Detect which cell encompasses the target text, then output its (X, Y) center coordinate. 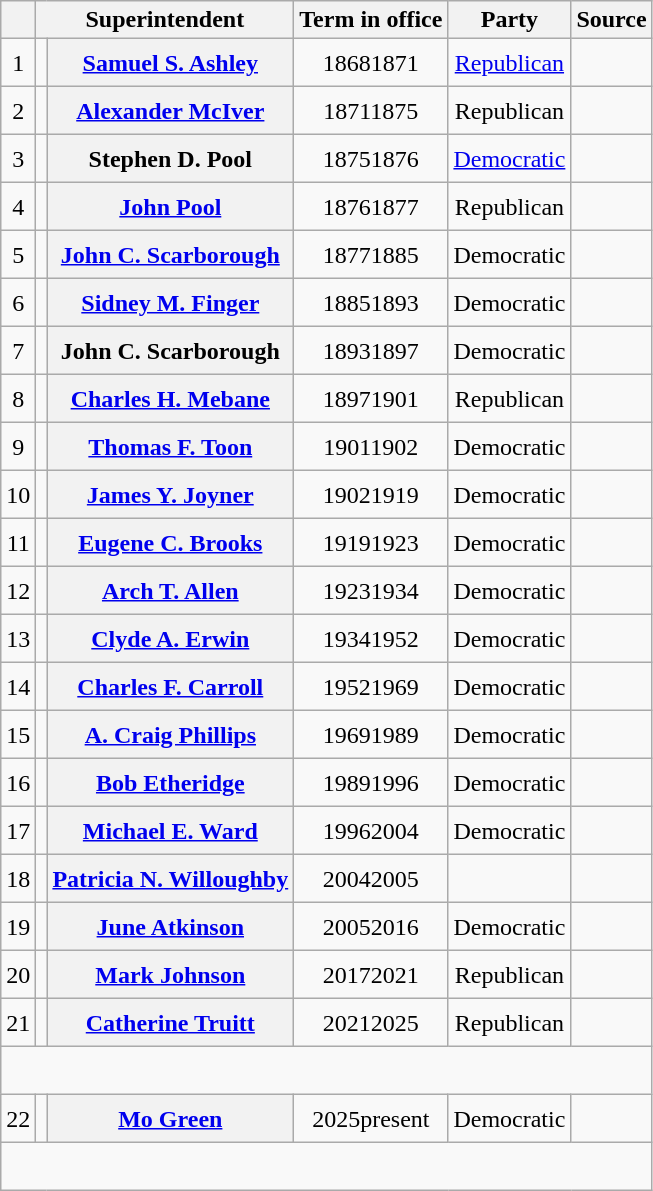
14 (18, 687)
A. Craig Phillips (170, 735)
20042005 (371, 879)
18851893 (371, 303)
19021919 (371, 495)
15 (18, 735)
18751876 (371, 159)
20212025 (371, 1023)
Party (510, 20)
20 (18, 975)
19231934 (371, 591)
John Pool (170, 207)
Term in office (371, 20)
Alexander McIver (170, 111)
19521969 (371, 687)
Superintendent (165, 20)
1 (18, 63)
18771885 (371, 255)
Stephen D. Pool (170, 159)
Eugene C. Brooks (170, 543)
11 (18, 543)
Bob Etheridge (170, 783)
June Atkinson (170, 927)
18931897 (371, 351)
19962004 (371, 831)
13 (18, 639)
18 (18, 879)
10 (18, 495)
8 (18, 399)
James Y. Joyner (170, 495)
17 (18, 831)
5 (18, 255)
Mark Johnson (170, 975)
Samuel S. Ashley (170, 63)
18761877 (371, 207)
Clyde A. Erwin (170, 639)
Michael E. Ward (170, 831)
Charles H. Mebane (170, 399)
20172021 (371, 975)
19341952 (371, 639)
7 (18, 351)
19 (18, 927)
Source (612, 20)
Mo Green (170, 1119)
19891996 (371, 783)
18711875 (371, 111)
Arch T. Allen (170, 591)
19191923 (371, 543)
20052016 (371, 927)
Sidney M. Finger (170, 303)
4 (18, 207)
18971901 (371, 399)
16 (18, 783)
Patricia N. Willoughby (170, 879)
22 (18, 1119)
18681871 (371, 63)
6 (18, 303)
12 (18, 591)
2 (18, 111)
21 (18, 1023)
3 (18, 159)
2025present (371, 1119)
9 (18, 447)
Charles F. Carroll (170, 687)
Thomas F. Toon (170, 447)
19011902 (371, 447)
Catherine Truitt (170, 1023)
19691989 (371, 735)
